Scan for the cell matching the given text and deliver its (x, y) coordinate at center. 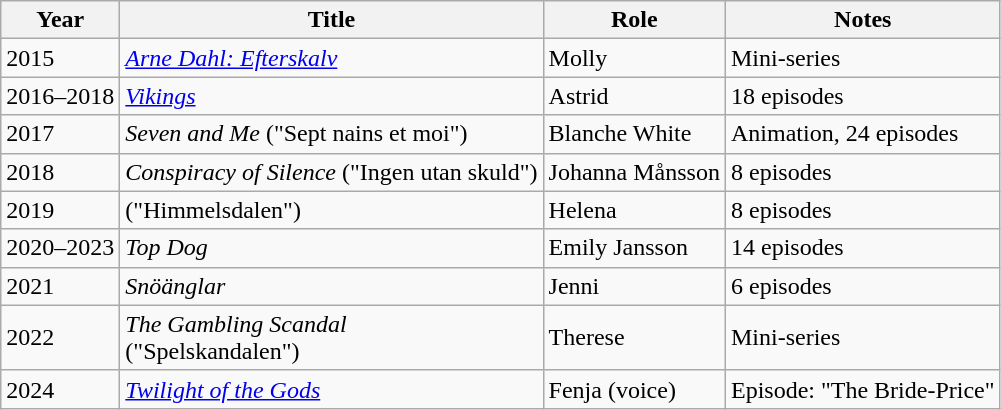
Johanna Månsson (634, 172)
Notes (862, 20)
The Gambling Scandal("Spelskandalen") (332, 338)
Top Dog (332, 248)
2022 (60, 338)
6 episodes (862, 286)
Blanche White (634, 134)
2015 (60, 58)
Molly (634, 58)
2020–2023 (60, 248)
2019 (60, 210)
2024 (60, 389)
Arne Dahl: Efterskalv (332, 58)
Helena (634, 210)
Seven and Me ("Sept nains et moi") (332, 134)
Snöänglar (332, 286)
2018 (60, 172)
18 episodes (862, 96)
Fenja (voice) (634, 389)
Episode: "The Bride-Price" (862, 389)
Twilight of the Gods (332, 389)
Vikings (332, 96)
Role (634, 20)
Year (60, 20)
14 episodes (862, 248)
Jenni (634, 286)
2016–2018 (60, 96)
Conspiracy of Silence ("Ingen utan skuld") (332, 172)
2017 (60, 134)
Title (332, 20)
Therese (634, 338)
("Himmelsdalen") (332, 210)
Emily Jansson (634, 248)
Astrid (634, 96)
Animation, 24 episodes (862, 134)
2021 (60, 286)
